Return the (x, y) coordinate for the center point of the cell that contains the specified text.  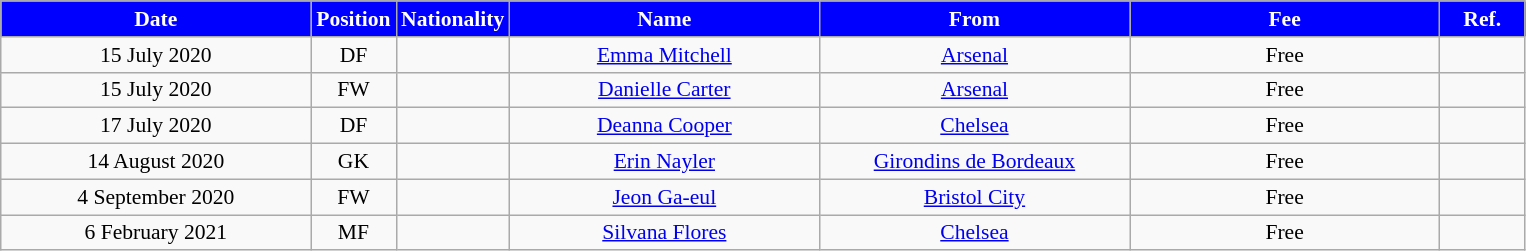
14 August 2020 (156, 162)
Fee (1285, 19)
Deanna Cooper (664, 126)
Name (664, 19)
MF (354, 233)
Jeon Ga-eul (664, 197)
Emma Mitchell (664, 55)
Danielle Carter (664, 90)
From (974, 19)
GK (354, 162)
Ref. (1482, 19)
Silvana Flores (664, 233)
Position (354, 19)
4 September 2020 (156, 197)
Date (156, 19)
Nationality (452, 19)
Bristol City (974, 197)
6 February 2021 (156, 233)
17 July 2020 (156, 126)
Erin Nayler (664, 162)
Girondins de Bordeaux (974, 162)
